Provide the (X, Y) coordinate of the cell's center where the given text is located.  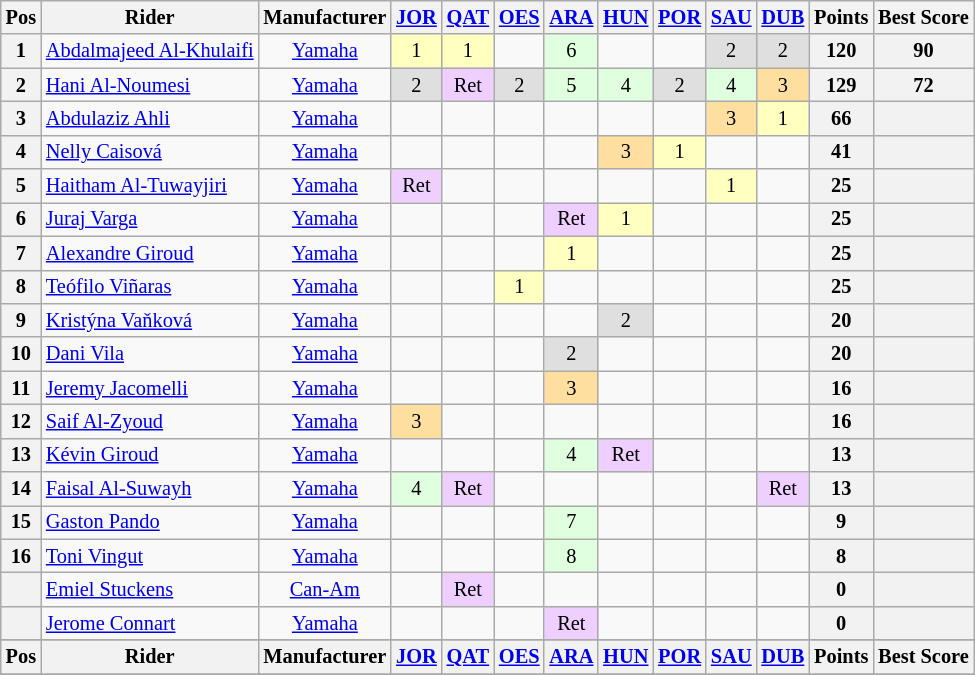
Nelly Caisová (150, 152)
12 (21, 421)
14 (21, 489)
Toni Vingut (150, 556)
Can-Am (324, 589)
Saif Al-Zyoud (150, 421)
Emiel Stuckens (150, 589)
Kévin Giroud (150, 455)
Haitham Al-Tuwayjiri (150, 186)
90 (923, 51)
Faisal Al-Suwayh (150, 489)
11 (21, 388)
Jerome Connart (150, 623)
Hani Al-Noumesi (150, 85)
Kristýna Vaňková (150, 320)
41 (841, 152)
Alexandre Giroud (150, 253)
Gaston Pando (150, 522)
66 (841, 118)
120 (841, 51)
Abdalmajeed Al-Khulaifi (150, 51)
Dani Vila (150, 354)
Abdulaziz Ahli (150, 118)
72 (923, 85)
Teófilo Viñaras (150, 287)
Juraj Varga (150, 219)
Jeremy Jacomelli (150, 388)
10 (21, 354)
15 (21, 522)
129 (841, 85)
